Return the [x, y] coordinate for the center point of the cell that contains the specified text.  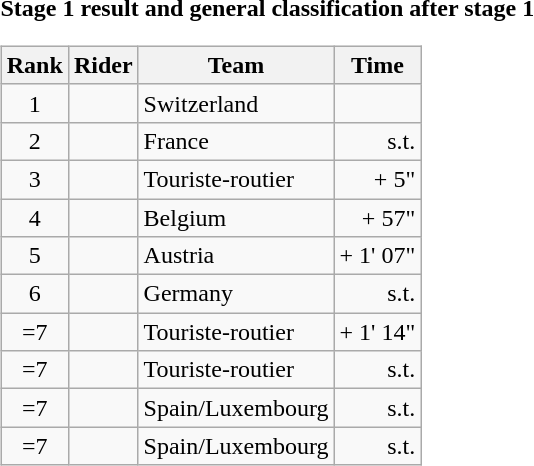
Time [378, 65]
6 [34, 294]
Germany [236, 294]
Austria [236, 256]
Rider [103, 65]
2 [34, 141]
+ 57" [378, 217]
Switzerland [236, 103]
+ 1' 07" [378, 256]
5 [34, 256]
Rank [34, 65]
France [236, 141]
+ 1' 14" [378, 332]
4 [34, 217]
Belgium [236, 217]
1 [34, 103]
+ 5" [378, 179]
Team [236, 65]
3 [34, 179]
